Output the [X, Y] coordinate of the center of the cell containing the given text.  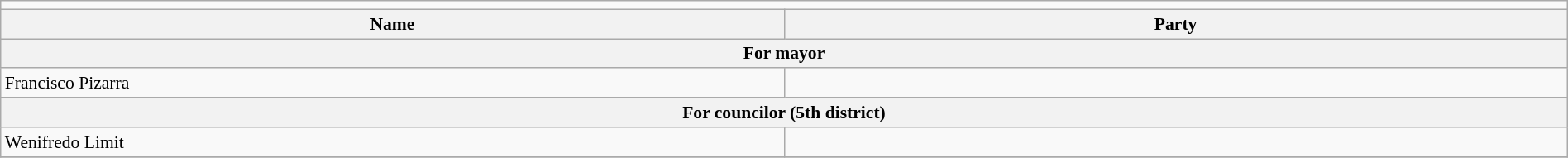
Name [392, 24]
Party [1176, 24]
Wenifredo Limit [392, 142]
Francisco Pizarra [392, 84]
For mayor [784, 54]
For councilor (5th district) [784, 113]
